Locate the cell with the specified text and output its [X, Y] center coordinate. 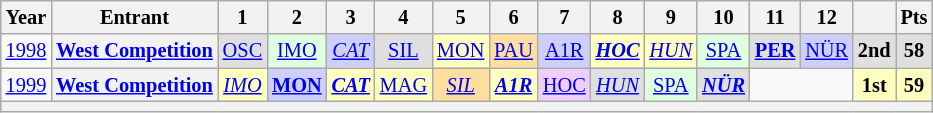
MAG [404, 85]
PER [775, 51]
8 [618, 17]
9 [670, 17]
7 [564, 17]
2 [297, 17]
OSC [242, 51]
Entrant [134, 17]
10 [724, 17]
6 [514, 17]
12 [826, 17]
Year [26, 17]
2nd [874, 51]
58 [914, 51]
3 [351, 17]
5 [460, 17]
PAU [514, 51]
1st [874, 85]
4 [404, 17]
Pts [914, 17]
59 [914, 85]
1999 [26, 85]
11 [775, 17]
1 [242, 17]
1998 [26, 51]
